Determine the [x, y] coordinate at the center of the cell enclosing the given text.  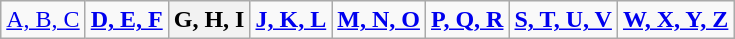
P, Q, R [467, 20]
A, B, C [43, 20]
S, T, U, V [563, 20]
J, K, L [291, 20]
M, N, O [379, 20]
D, E, F [126, 20]
G, H, I [209, 20]
W, X, Y, Z [675, 20]
